Detect which cell encompasses the target text, then output its [x, y] center coordinate. 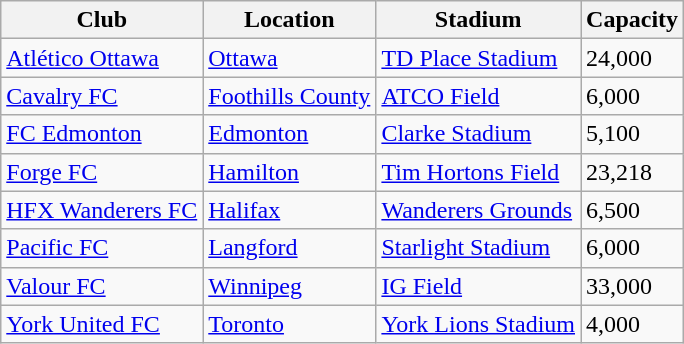
Edmonton [290, 134]
Foothills County [290, 96]
Location [290, 20]
Winnipeg [290, 286]
FC Edmonton [102, 134]
6,500 [632, 210]
Langford [290, 248]
Atlético Ottawa [102, 58]
4,000 [632, 324]
Tim Hortons Field [478, 172]
5,100 [632, 134]
Cavalry FC [102, 96]
Ottawa [290, 58]
Capacity [632, 20]
TD Place Stadium [478, 58]
Stadium [478, 20]
Wanderers Grounds [478, 210]
Club [102, 20]
Toronto [290, 324]
York United FC [102, 324]
York Lions Stadium [478, 324]
Halifax [290, 210]
HFX Wanderers FC [102, 210]
33,000 [632, 286]
Pacific FC [102, 248]
Hamilton [290, 172]
Valour FC [102, 286]
Clarke Stadium [478, 134]
23,218 [632, 172]
Starlight Stadium [478, 248]
ATCO Field [478, 96]
Forge FC [102, 172]
IG Field [478, 286]
24,000 [632, 58]
